Determine the [x, y] coordinate at the center of the cell enclosing the given text.  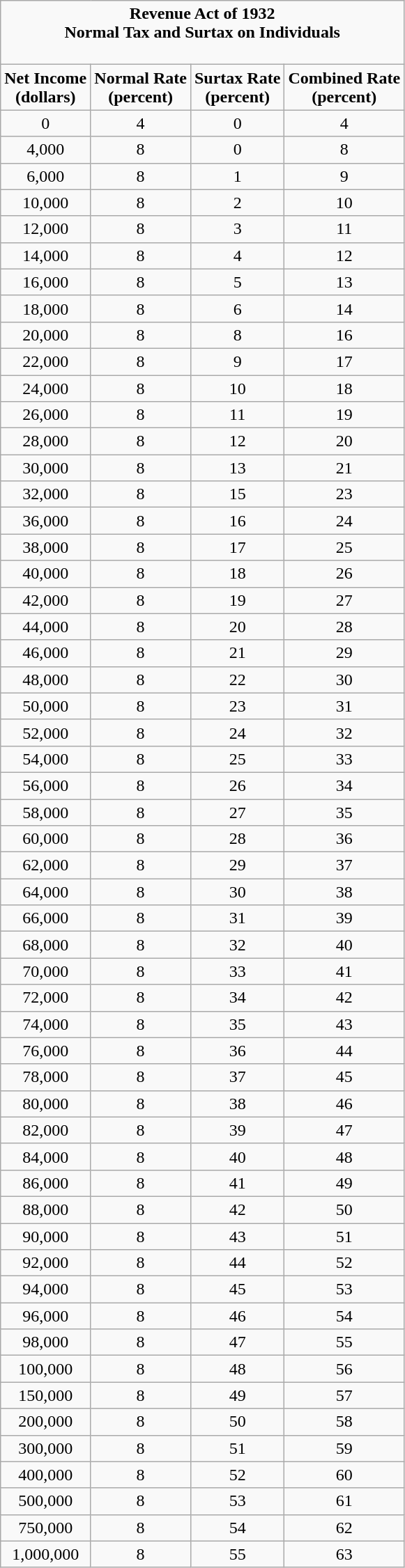
Normal Rate(percent) [141, 88]
90,000 [46, 1236]
750,000 [46, 1528]
1,000,000 [46, 1554]
38,000 [46, 547]
59 [344, 1448]
Net Income(dollars) [46, 88]
26,000 [46, 415]
5 [237, 282]
6 [237, 308]
60,000 [46, 839]
20,000 [46, 335]
58 [344, 1422]
61 [344, 1501]
84,000 [46, 1157]
32,000 [46, 494]
40,000 [46, 574]
98,000 [46, 1342]
72,000 [46, 998]
Surtax Rate(percent) [237, 88]
68,000 [46, 945]
56,000 [46, 785]
58,000 [46, 813]
16,000 [46, 282]
66,000 [46, 918]
62 [344, 1528]
500,000 [46, 1501]
44,000 [46, 627]
200,000 [46, 1422]
150,000 [46, 1395]
46,000 [46, 653]
70,000 [46, 971]
10,000 [46, 203]
52,000 [46, 732]
12,000 [46, 229]
3 [237, 229]
1 [237, 176]
4,000 [46, 150]
92,000 [46, 1263]
64,000 [46, 892]
2 [237, 203]
18,000 [46, 308]
14 [344, 308]
48,000 [46, 680]
96,000 [46, 1316]
100,000 [46, 1369]
54,000 [46, 759]
76,000 [46, 1051]
300,000 [46, 1448]
50,000 [46, 706]
57 [344, 1395]
15 [237, 494]
82,000 [46, 1130]
24,000 [46, 388]
80,000 [46, 1104]
78,000 [46, 1077]
42,000 [46, 600]
30,000 [46, 468]
28,000 [46, 441]
94,000 [46, 1289]
86,000 [46, 1183]
Revenue Act of 1932Normal Tax and Surtax on Individuals [202, 33]
22,000 [46, 361]
63 [344, 1554]
Combined Rate(percent) [344, 88]
88,000 [46, 1209]
60 [344, 1475]
400,000 [46, 1475]
36,000 [46, 521]
62,000 [46, 865]
74,000 [46, 1024]
14,000 [46, 256]
22 [237, 680]
56 [344, 1369]
6,000 [46, 176]
